Return (X, Y) of the center of cell containing provided text 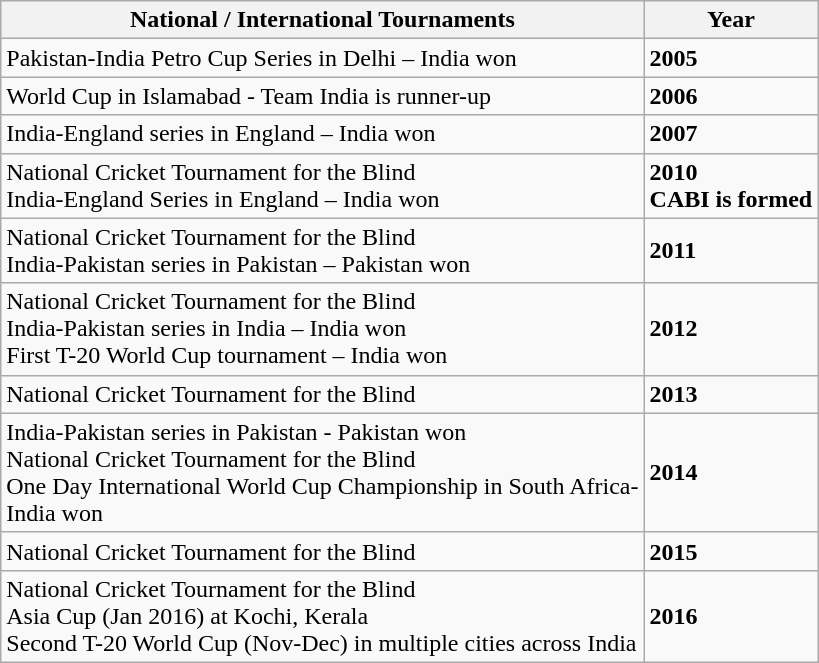
2011 (731, 250)
2007 (731, 134)
National / International Tournaments (322, 20)
National Cricket Tournament for the BlindIndia-Pakistan series in Pakistan – Pakistan won (322, 250)
2015 (731, 551)
Pakistan-India Petro Cup Series in Delhi – India won (322, 58)
India-England series in England – India won (322, 134)
Year (731, 20)
2013 (731, 394)
2005 (731, 58)
World Cup in Islamabad - Team India is runner-up (322, 96)
2016 (731, 616)
2010CABI is formed (731, 186)
National Cricket Tournament for the BlindIndia-England Series in England – India won (322, 186)
2006 (731, 96)
National Cricket Tournament for the BlindAsia Cup (Jan 2016) at Kochi, KeralaSecond T-20 World Cup (Nov-Dec) in multiple cities across India (322, 616)
2014 (731, 472)
National Cricket Tournament for the BlindIndia-Pakistan series in India – India wonFirst T-20 World Cup tournament – India won (322, 329)
2012 (731, 329)
